Return the [X, Y] coordinate for the center point of the cell that contains the specified text.  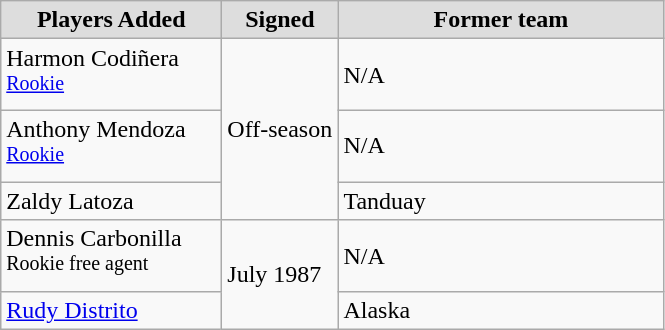
Off-season [280, 130]
Signed [280, 20]
Tanduay [501, 201]
Players Added [112, 20]
Anthony Mendoza Rookie [112, 146]
Rudy Distrito [112, 311]
Alaska [501, 311]
Dennis Carbonilla Rookie free agent [112, 256]
Former team [501, 20]
Zaldy Latoza [112, 201]
Harmon Codiñera Rookie [112, 75]
July 1987 [280, 275]
